Output the (x, y) coordinate of the center of the cell containing the given text.  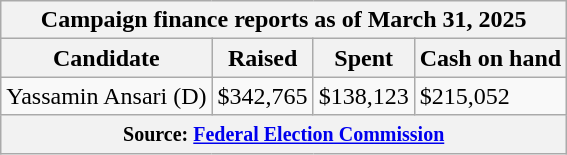
Spent (364, 58)
Cash on hand (490, 58)
Source: Federal Election Commission (284, 134)
Candidate (106, 58)
Campaign finance reports as of March 31, 2025 (284, 20)
Raised (262, 58)
$342,765 (262, 96)
$138,123 (364, 96)
Yassamin Ansari (D) (106, 96)
$215,052 (490, 96)
